Locate the cell with the specified text and output its [x, y] center coordinate. 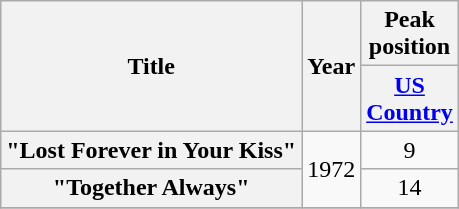
USCountry [410, 98]
"Lost Forever in Your Kiss" [152, 150]
Title [152, 66]
"Together Always" [152, 188]
Year [332, 66]
14 [410, 188]
9 [410, 150]
Peakposition [410, 34]
1972 [332, 169]
